Identify which cell holds the provided text, then report its [X, Y] central coordinate. 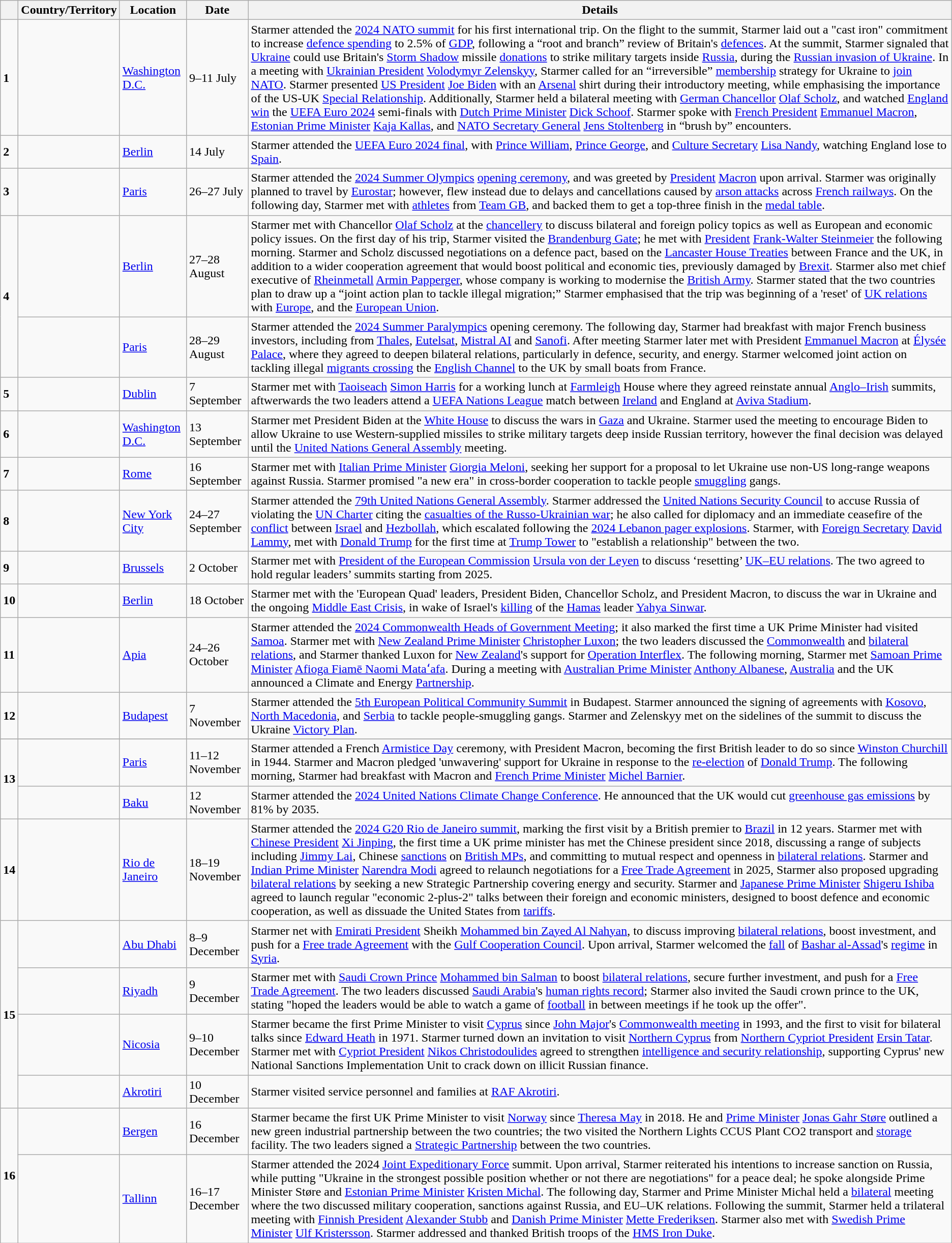
11–12 November [217, 762]
2 October [217, 568]
Riyadh [153, 991]
Rio de Janeiro [153, 870]
14 July [217, 152]
Starmer attended the UEFA Euro 2024 final, with Prince William, Prince George, and Culture Secretary Lisa Nandy, watching England lose to Spain. [600, 152]
12 [9, 716]
Tallinn [153, 1199]
7 September [217, 394]
24–27 September [217, 521]
8 [9, 521]
15 [9, 1014]
Nicosia [153, 1045]
9 [9, 568]
Akrotiri [153, 1091]
12 November [217, 803]
Brussels [153, 568]
Rome [153, 474]
Date [217, 10]
10 [9, 600]
27–28 August [217, 266]
New York City [153, 521]
26–27 July [217, 192]
Dublin [153, 394]
2 [9, 152]
10 December [217, 1091]
18–19 November [217, 870]
8–9 December [217, 944]
9 December [217, 991]
Starmer visited service personnel and families at RAF Akrotiri. [600, 1091]
16–17 December [217, 1199]
16 September [217, 474]
13 September [217, 434]
Location [153, 10]
Budapest [153, 716]
6 [9, 434]
7 November [217, 716]
Abu Dhabi [153, 944]
Bergen [153, 1132]
Baku [153, 803]
9–10 December [217, 1045]
24–26 October [217, 655]
Country/Territory [69, 10]
13 [9, 779]
1 [9, 77]
4 [9, 296]
14 [9, 870]
5 [9, 394]
11 [9, 655]
9–11 July [217, 77]
7 [9, 474]
Apia [153, 655]
3 [9, 192]
Details [600, 10]
28–29 August [217, 347]
Starmer attended the 2024 United Nations Climate Change Conference. He announced that the UK would cut greenhouse gas emissions by 81% by 2035. [600, 803]
16 [9, 1176]
18 October [217, 600]
16 December [217, 1132]
